Identify which cell holds the provided text, then report its (X, Y) central coordinate. 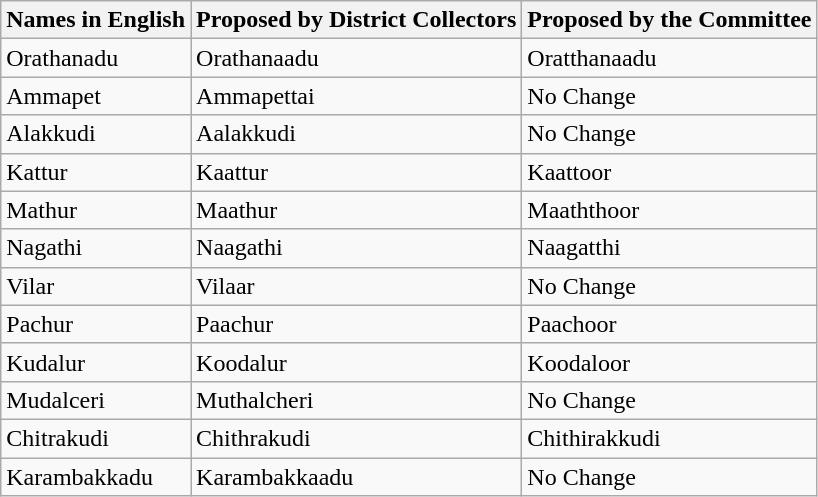
Ammapettai (356, 96)
Orathanadu (96, 58)
Koodalur (356, 362)
Karambakkadu (96, 477)
Proposed by the Committee (670, 20)
Alakkudi (96, 134)
Paachoor (670, 324)
Naagatthi (670, 248)
Muthalcheri (356, 400)
Koodaloor (670, 362)
Kudalur (96, 362)
Maaththoor (670, 210)
Chithrakudi (356, 438)
Nagathi (96, 248)
Naagathi (356, 248)
Kattur (96, 172)
Orathanaadu (356, 58)
Proposed by District Collectors (356, 20)
Kaattoor (670, 172)
Mudalceri (96, 400)
Mathur (96, 210)
Names in English (96, 20)
Vilaar (356, 286)
Aalakkudi (356, 134)
Ammapet (96, 96)
Oratthanaadu (670, 58)
Paachur (356, 324)
Chithirakkudi (670, 438)
Chitrakudi (96, 438)
Kaattur (356, 172)
Pachur (96, 324)
Vilar (96, 286)
Maathur (356, 210)
Karambakkaadu (356, 477)
